Determine the (x, y) coordinate at the center of the cell enclosing the given text.  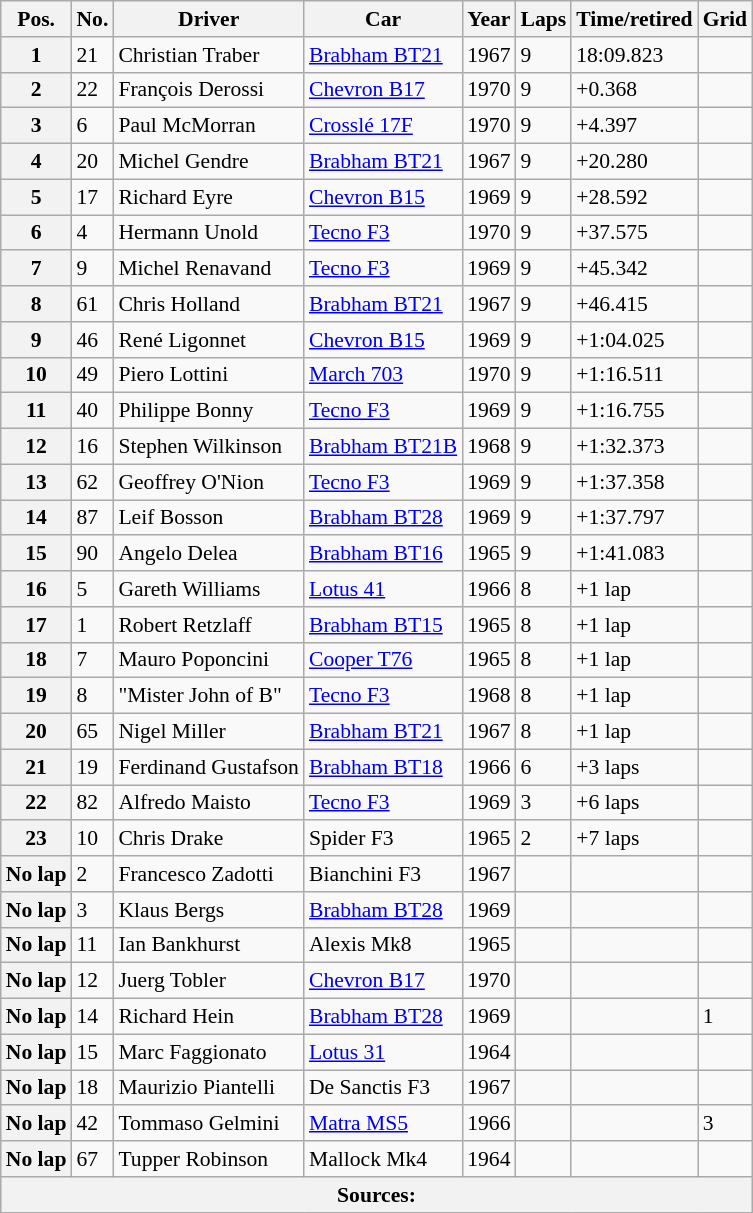
+0.368 (634, 90)
Geoffrey O'Nion (208, 482)
Driver (208, 19)
Pos. (36, 19)
+1:16.755 (634, 411)
Brabham BT15 (383, 625)
+46.415 (634, 304)
Bianchini F3 (383, 874)
Robert Retzlaff (208, 625)
Alexis Mk8 (383, 945)
Spider F3 (383, 839)
Time/retired (634, 19)
+37.575 (634, 233)
82 (92, 803)
+20.280 (634, 162)
Tommaso Gelmini (208, 1124)
Stephen Wilkinson (208, 447)
Klaus Bergs (208, 910)
+1:41.083 (634, 554)
+1:04.025 (634, 340)
+6 laps (634, 803)
Michel Gendre (208, 162)
Richard Hein (208, 1017)
Alfredo Maisto (208, 803)
18:09.823 (634, 55)
+7 laps (634, 839)
Ferdinand Gustafson (208, 767)
Richard Eyre (208, 197)
Michel Renavand (208, 269)
Marc Faggionato (208, 1052)
Piero Lottini (208, 375)
De Sanctis F3 (383, 1088)
No. (92, 19)
+1:37.797 (634, 518)
Maurizio Piantelli (208, 1088)
Tupper Robinson (208, 1159)
Cooper T76 (383, 660)
Nigel Miller (208, 732)
Grid (726, 19)
61 (92, 304)
+28.592 (634, 197)
Juerg Tobler (208, 981)
Philippe Bonny (208, 411)
Leif Bosson (208, 518)
François Derossi (208, 90)
Angelo Delea (208, 554)
+1:37.358 (634, 482)
Matra MS5 (383, 1124)
"Mister John of B" (208, 696)
Car (383, 19)
+4.397 (634, 126)
67 (92, 1159)
65 (92, 732)
Gareth Williams (208, 589)
+1:32.373 (634, 447)
+3 laps (634, 767)
90 (92, 554)
Hermann Unold (208, 233)
49 (92, 375)
Chris Holland (208, 304)
Paul McMorran (208, 126)
Christian Traber (208, 55)
Francesco Zadotti (208, 874)
+45.342 (634, 269)
Year (488, 19)
March 703 (383, 375)
62 (92, 482)
Ian Bankhurst (208, 945)
23 (36, 839)
Brabham BT16 (383, 554)
46 (92, 340)
42 (92, 1124)
Lotus 31 (383, 1052)
Sources: (376, 1195)
Mallock Mk4 (383, 1159)
Mauro Poponcini (208, 660)
87 (92, 518)
Chris Drake (208, 839)
40 (92, 411)
13 (36, 482)
Brabham BT18 (383, 767)
+1:16.511 (634, 375)
René Ligonnet (208, 340)
Crosslé 17F (383, 126)
Brabham BT21B (383, 447)
Lotus 41 (383, 589)
Laps (543, 19)
